Find where the given text appears and provide that cell's center as (X, Y) coordinate. 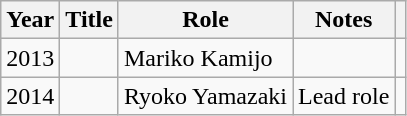
Lead role (344, 96)
Title (90, 20)
2014 (30, 96)
Ryoko Yamazaki (205, 96)
Notes (344, 20)
2013 (30, 58)
Role (205, 20)
Year (30, 20)
Mariko Kamijo (205, 58)
